Provide the (X, Y) coordinate of the cell's center where the given text is located.  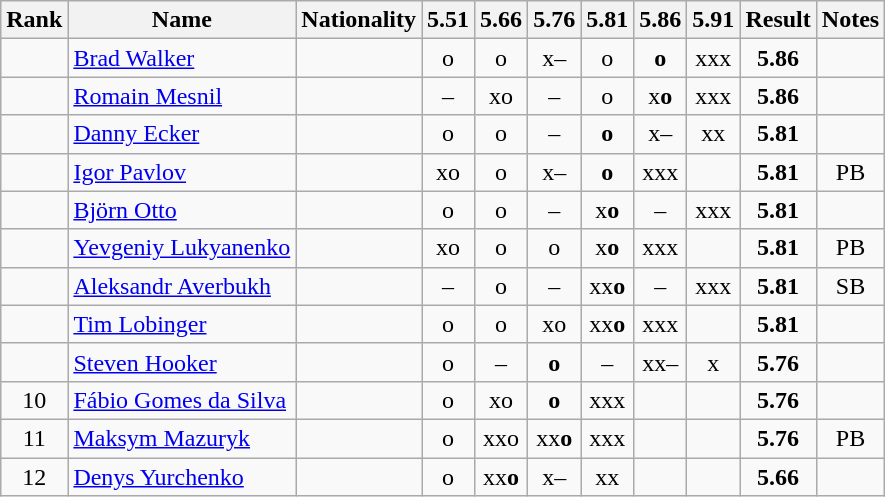
Danny Ecker (182, 134)
Romain Mesnil (182, 96)
Björn Otto (182, 210)
Nationality (359, 20)
Aleksandr Averbukh (182, 286)
Igor Pavlov (182, 172)
5.91 (714, 20)
xx– (660, 362)
Maksym Mazuryk (182, 438)
SB (850, 286)
5.51 (448, 20)
Yevgeniy Lukyanenko (182, 248)
Brad Walker (182, 58)
Result (778, 20)
10 (34, 400)
Fábio Gomes da Silva (182, 400)
x (714, 362)
Rank (34, 20)
12 (34, 477)
Denys Yurchenko (182, 477)
Notes (850, 20)
Tim Lobinger (182, 324)
11 (34, 438)
Steven Hooker (182, 362)
Name (182, 20)
